Capture the cell that displays the provided text and extract its [X, Y] central coordinate. 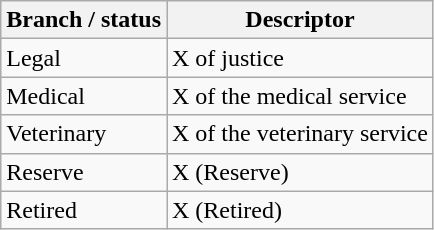
X of the veterinary service [300, 134]
Descriptor [300, 20]
X of the medical service [300, 96]
Branch / status [84, 20]
X (Reserve) [300, 172]
X of justice [300, 58]
Medical [84, 96]
Retired [84, 210]
Veterinary [84, 134]
Reserve [84, 172]
Legal [84, 58]
X (Retired) [300, 210]
